Provide the (x, y) coordinate of the cell's center where the given text is located.  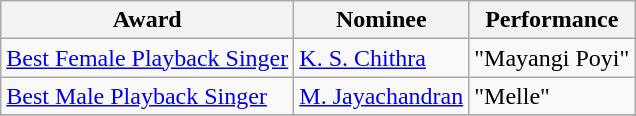
M. Jayachandran (382, 96)
Award (148, 20)
Nominee (382, 20)
Best Male Playback Singer (148, 96)
K. S. Chithra (382, 58)
Best Female Playback Singer (148, 58)
"Mayangi Poyi" (552, 58)
Performance (552, 20)
"Melle" (552, 96)
